Capture the cell that displays the provided text and extract its (x, y) central coordinate. 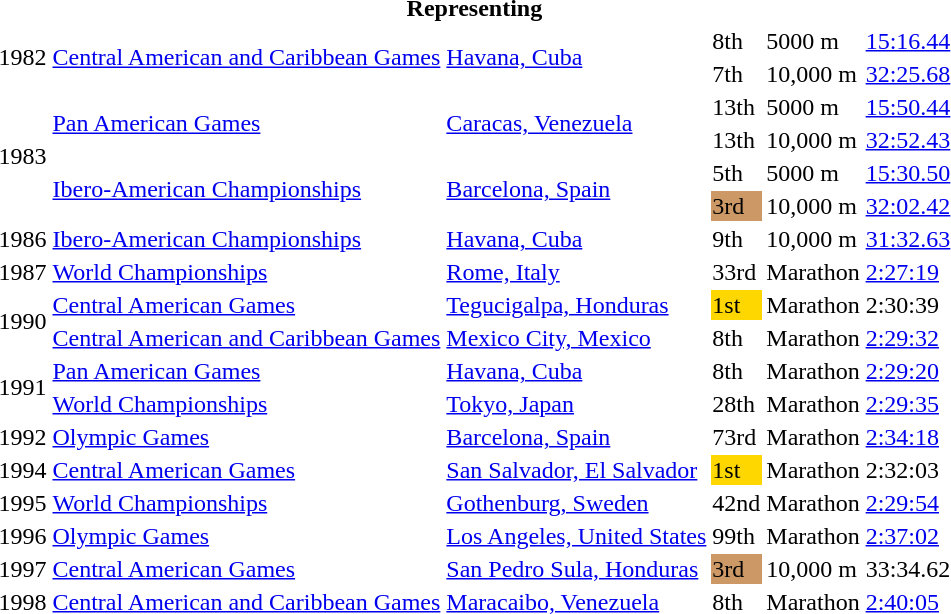
42nd (736, 503)
99th (736, 536)
73rd (736, 437)
Mexico City, Mexico (576, 338)
5th (736, 173)
San Salvador, El Salvador (576, 470)
Gothenburg, Sweden (576, 503)
Rome, Italy (576, 272)
28th (736, 404)
33rd (736, 272)
9th (736, 239)
Caracas, Venezuela (576, 124)
Tokyo, Japan (576, 404)
7th (736, 74)
Tegucigalpa, Honduras (576, 305)
Los Angeles, United States (576, 536)
San Pedro Sula, Honduras (576, 569)
